For the text-containing cell, return its midpoint in (x, y) coordinate format. 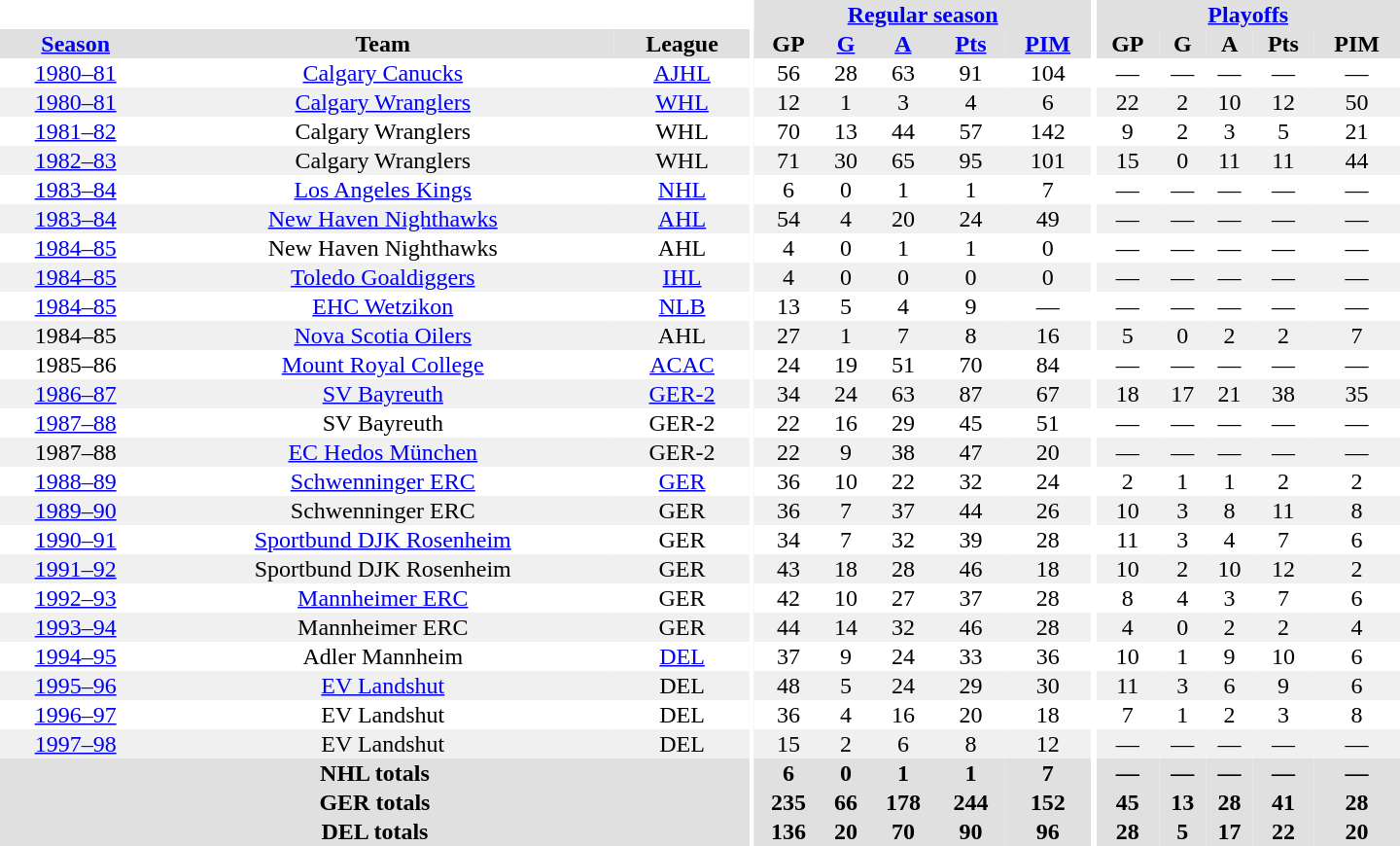
1986–87 (76, 394)
41 (1283, 802)
Calgary Canucks (383, 73)
14 (846, 627)
50 (1357, 102)
136 (788, 831)
NHL (682, 190)
39 (971, 540)
DEL totals (375, 831)
33 (971, 656)
1994–95 (76, 656)
43 (788, 569)
1981–82 (76, 131)
84 (1048, 365)
54 (788, 219)
104 (1048, 73)
244 (971, 802)
101 (1048, 160)
56 (788, 73)
Season (76, 44)
48 (788, 686)
66 (846, 802)
ACAC (682, 365)
Team (383, 44)
Los Angeles Kings (383, 190)
65 (903, 160)
152 (1048, 802)
Nova Scotia Oilers (383, 335)
96 (1048, 831)
1991–92 (76, 569)
178 (903, 802)
NHL totals (375, 773)
42 (788, 598)
1982–83 (76, 160)
EC Hedos München (383, 452)
1990–91 (76, 540)
1985–86 (76, 365)
35 (1357, 394)
GER totals (375, 802)
Regular season (923, 15)
1996–97 (76, 715)
IHL (682, 277)
AJHL (682, 73)
League (682, 44)
Playoffs (1248, 15)
Toledo Goaldiggers (383, 277)
1995–96 (76, 686)
235 (788, 802)
19 (846, 365)
Mount Royal College (383, 365)
26 (1048, 511)
EHC Wetzikon (383, 306)
Adler Mannheim (383, 656)
1988–89 (76, 481)
47 (971, 452)
142 (1048, 131)
57 (971, 131)
1989–90 (76, 511)
1992–93 (76, 598)
71 (788, 160)
95 (971, 160)
1997–98 (76, 744)
91 (971, 73)
49 (1048, 219)
90 (971, 831)
87 (971, 394)
1993–94 (76, 627)
67 (1048, 394)
NLB (682, 306)
